From the cell containing the given text, extract its center point as (X, Y) coordinate. 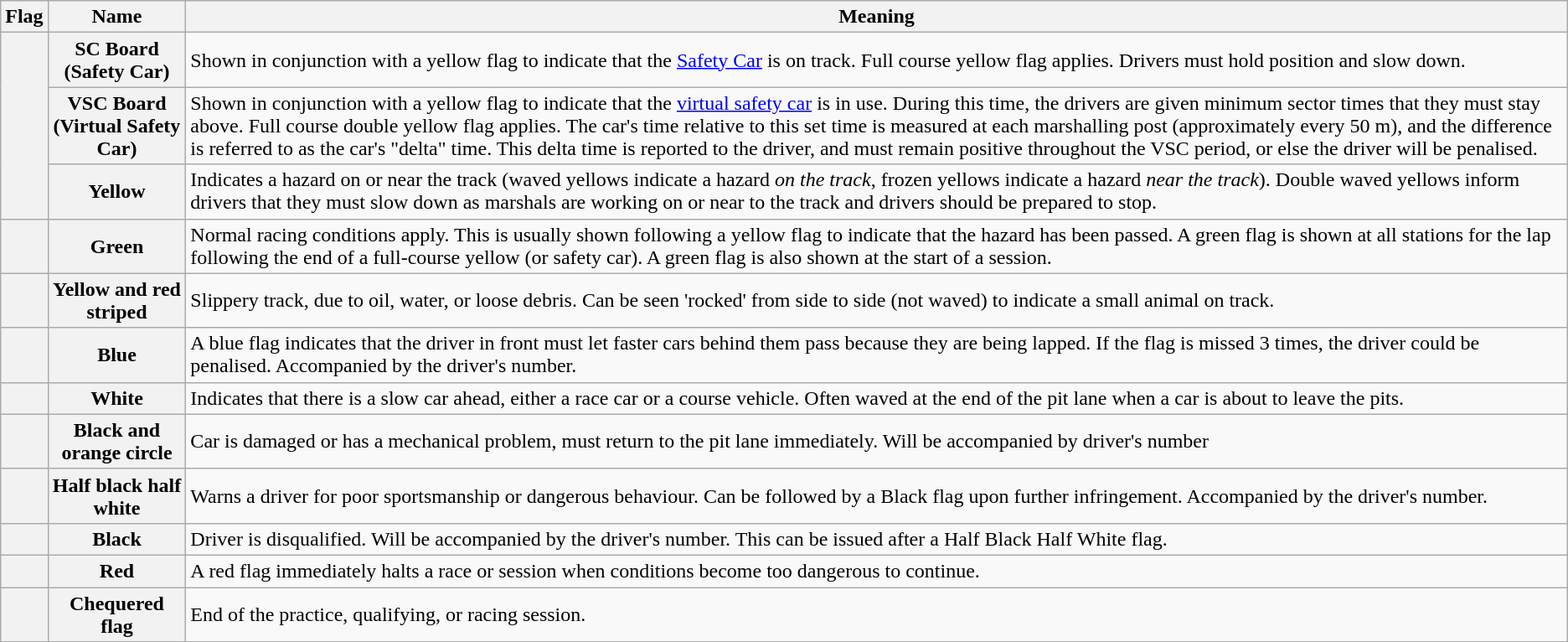
VSC Board(Virtual Safety Car) (117, 126)
Car is damaged or has a mechanical problem, must return to the pit lane immediately. Will be accompanied by driver's number (876, 441)
Black and orange circle (117, 441)
Flag (24, 17)
Green (117, 246)
Blue (117, 355)
End of the practice, qualifying, or racing session. (876, 614)
A red flag immediately halts a race or session when conditions become too dangerous to continue. (876, 571)
Name (117, 17)
Slippery track, due to oil, water, or loose debris. Can be seen 'rocked' from side to side (not waved) to indicate a small animal on track. (876, 300)
Yellow (117, 191)
Half black half white (117, 496)
Meaning (876, 17)
Chequered flag (117, 614)
Yellow and red striped (117, 300)
Black (117, 539)
White (117, 398)
Driver is disqualified. Will be accompanied by the driver's number. This can be issued after a Half Black Half White flag. (876, 539)
SC Board(Safety Car) (117, 60)
Red (117, 571)
